Search for the cell housing the specified text and yield its [x, y] center coordinate. 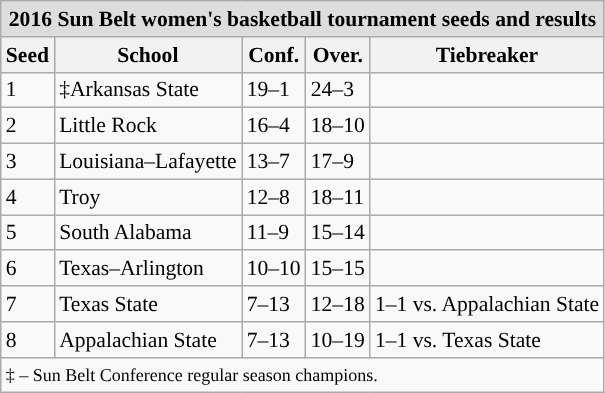
1–1 vs. Texas State [487, 340]
Over. [338, 55]
24–3 [338, 90]
7 [28, 304]
School [148, 55]
15–14 [338, 233]
1 [28, 90]
10–10 [274, 269]
11–9 [274, 233]
13–7 [274, 162]
2 [28, 126]
Tiebreaker [487, 55]
16–4 [274, 126]
12–8 [274, 197]
South Alabama [148, 233]
Conf. [274, 55]
Appalachian State [148, 340]
3 [28, 162]
Texas–Arlington [148, 269]
6 [28, 269]
12–18 [338, 304]
18–11 [338, 197]
5 [28, 233]
10–19 [338, 340]
Troy [148, 197]
15–15 [338, 269]
17–9 [338, 162]
Seed [28, 55]
‡Arkansas State [148, 90]
Texas State [148, 304]
‡ – Sun Belt Conference regular season champions. [302, 375]
18–10 [338, 126]
Little Rock [148, 126]
4 [28, 197]
8 [28, 340]
19–1 [274, 90]
Louisiana–Lafayette [148, 162]
1–1 vs. Appalachian State [487, 304]
2016 Sun Belt women's basketball tournament seeds and results [302, 19]
